For the text-containing cell, return its midpoint in [X, Y] coordinate format. 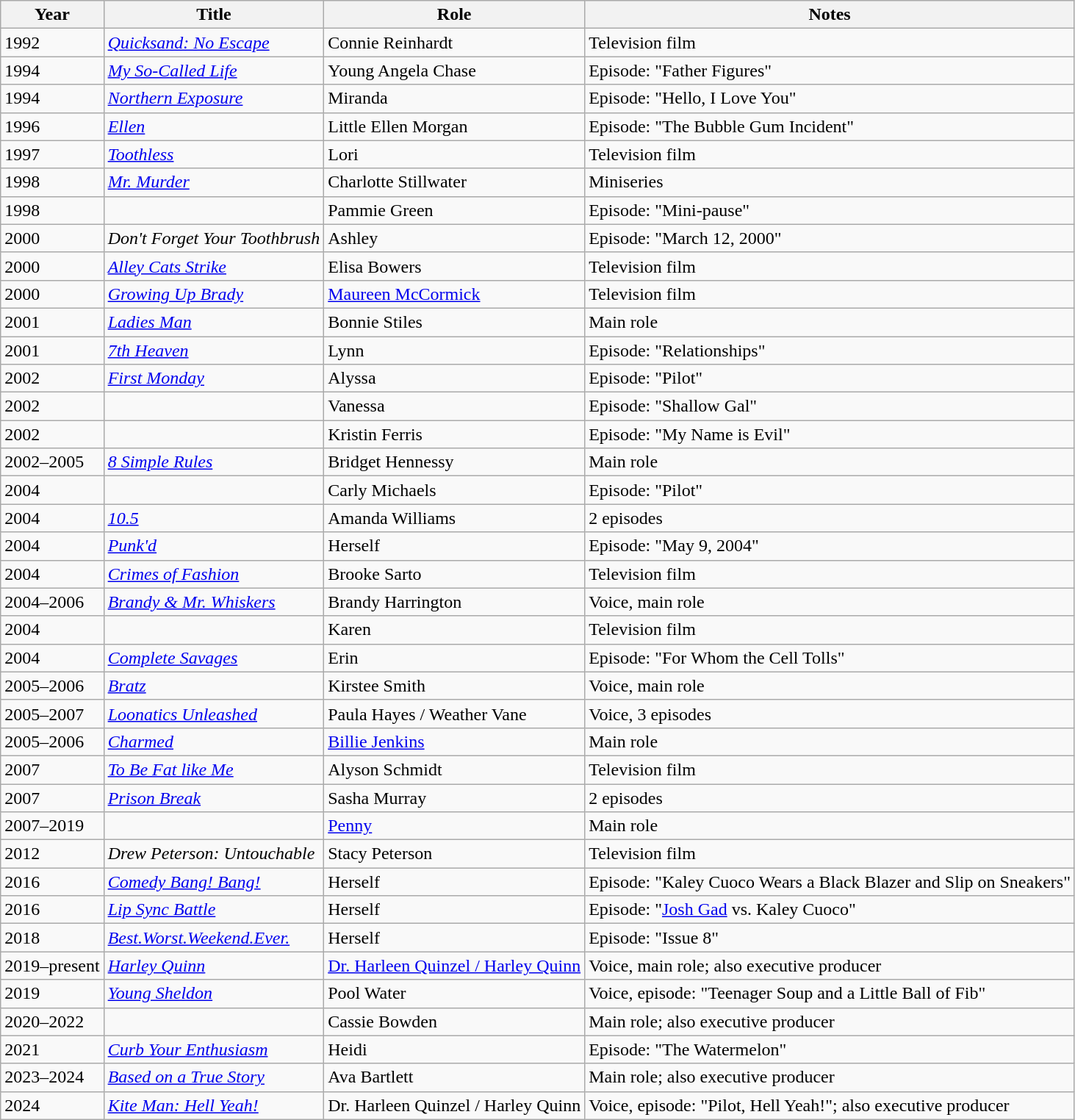
Based on a True Story [214, 1077]
Brandy Harrington [454, 602]
Alley Cats Strike [214, 266]
Connie Reinhardt [454, 43]
Billie Jenkins [454, 742]
Miranda [454, 98]
1997 [52, 154]
Northern Exposure [214, 98]
Ava Bartlett [454, 1077]
Little Ellen Morgan [454, 126]
Episode: "The Watermelon" [830, 1049]
Heidi [454, 1049]
2019–present [52, 966]
Episode: "For Whom the Cell Tolls" [830, 658]
Loonatics Unleashed [214, 714]
Maureen McCormick [454, 294]
Episode: "Hello, I Love You" [830, 98]
2024 [52, 1105]
Complete Savages [214, 658]
Comedy Bang! Bang! [214, 882]
Sasha Murray [454, 797]
Mr. Murder [214, 182]
Episode: "Shallow Gal" [830, 406]
Punk'd [214, 546]
Brooke Sarto [454, 574]
1992 [52, 43]
2018 [52, 938]
2021 [52, 1049]
Paula Hayes / Weather Vane [454, 714]
Vanessa [454, 406]
Elisa Bowers [454, 266]
Kirstee Smith [454, 686]
2019 [52, 994]
Episode: "May 9, 2004" [830, 546]
Crimes of Fashion [214, 574]
Alyssa [454, 378]
2007–2019 [52, 826]
Ashley [454, 238]
7th Heaven [214, 351]
Episode: "My Name is Evil" [830, 434]
Episode: "Father Figures" [830, 71]
Episode: "Josh Gad vs. Kaley Cuoco" [830, 910]
Curb Your Enthusiasm [214, 1049]
Lynn [454, 351]
Harley Quinn [214, 966]
2005–2007 [52, 714]
Kite Man: Hell Yeah! [214, 1105]
8 Simple Rules [214, 462]
Episode: "Kaley Cuoco Wears a Black Blazer and Slip on Sneakers" [830, 882]
Title [214, 15]
Carly Michaels [454, 490]
Toothless [214, 154]
Ellen [214, 126]
Best.Worst.Weekend.Ever. [214, 938]
Episode: "Mini-pause" [830, 210]
Miniseries [830, 182]
Karen [454, 630]
Role [454, 15]
Episode: "Issue 8" [830, 938]
Erin [454, 658]
Voice, episode: "Teenager Soup and a Little Ball of Fib" [830, 994]
Prison Break [214, 797]
Notes [830, 15]
Charmed [214, 742]
Pammie Green [454, 210]
Bonnie Stiles [454, 322]
Don't Forget Your Toothbrush [214, 238]
Quicksand: No Escape [214, 43]
2002–2005 [52, 462]
Voice, episode: "Pilot, Hell Yeah!"; also executive producer [830, 1105]
Charlotte Stillwater [454, 182]
Alyson Schmidt [454, 769]
First Monday [214, 378]
To Be Fat like Me [214, 769]
2020–2022 [52, 1022]
Bridget Hennessy [454, 462]
Amanda Williams [454, 518]
Cassie Bowden [454, 1022]
Episode: "The Bubble Gum Incident" [830, 126]
2023–2024 [52, 1077]
Voice, main role; also executive producer [830, 966]
10.5 [214, 518]
Growing Up Brady [214, 294]
Penny [454, 826]
Year [52, 15]
Brandy & Mr. Whiskers [214, 602]
Episode: "Relationships" [830, 351]
Pool Water [454, 994]
My So-Called Life [214, 71]
Episode: "March 12, 2000" [830, 238]
Young Sheldon [214, 994]
2004–2006 [52, 602]
Lip Sync Battle [214, 910]
Voice, 3 episodes [830, 714]
Drew Peterson: Untouchable [214, 854]
Lori [454, 154]
Young Angela Chase [454, 71]
Bratz [214, 686]
2012 [52, 854]
1996 [52, 126]
Ladies Man [214, 322]
Kristin Ferris [454, 434]
Stacy Peterson [454, 854]
